Provide the (X, Y) coordinate of the cell's center where the given text is located.  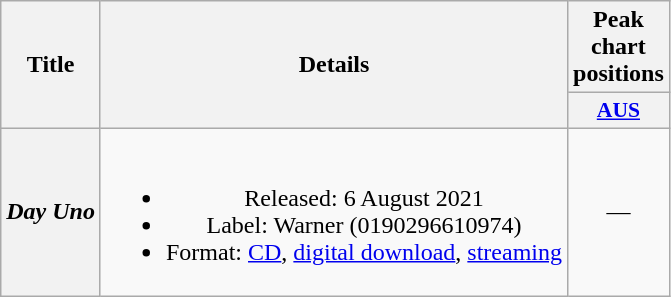
Details (334, 65)
AUS (619, 111)
Released: 6 August 2021Label: Warner (0190296610974)Format: CD, digital download, streaming (334, 212)
Day Uno (51, 212)
— (619, 212)
Title (51, 65)
Peak chart positions (619, 47)
